Identify which cell holds the provided text, then report its [x, y] central coordinate. 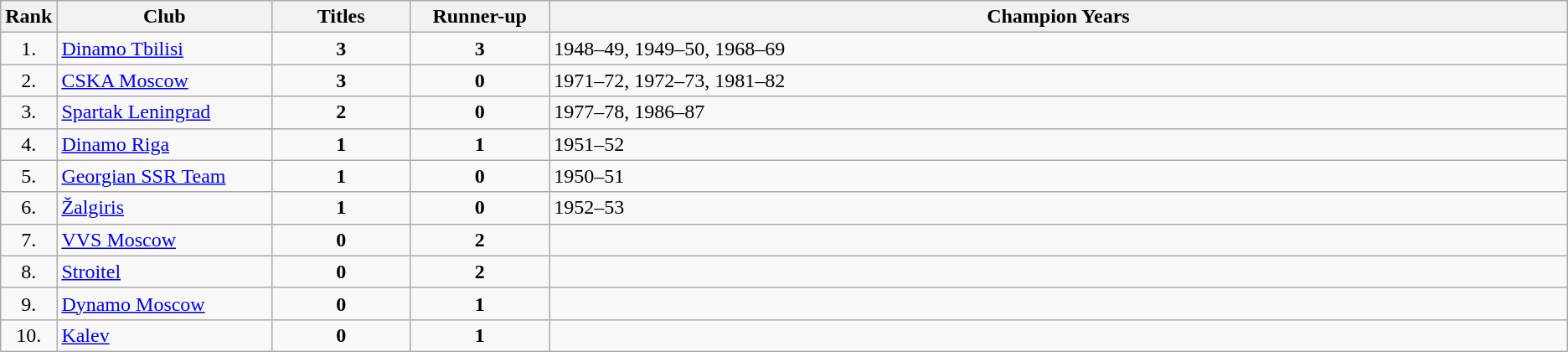
Stroitel [164, 272]
Kalev [164, 335]
5. [28, 176]
Georgian SSR Team [164, 176]
3. [28, 112]
1971–72, 1972–73, 1981–82 [1059, 80]
Titles [342, 17]
4. [28, 144]
CSKA Moscow [164, 80]
1950–51 [1059, 176]
Champion Years [1059, 17]
Spartak Leningrad [164, 112]
2. [28, 80]
8. [28, 272]
1. [28, 49]
Runner-up [480, 17]
1951–52 [1059, 144]
10. [28, 335]
7. [28, 240]
VVS Moscow [164, 240]
1952–53 [1059, 208]
Dinamo Tbilisi [164, 49]
Dynamo Moscow [164, 303]
Rank [28, 17]
1977–78, 1986–87 [1059, 112]
6. [28, 208]
Žalgiris [164, 208]
9. [28, 303]
Club [164, 17]
Dinamo Riga [164, 144]
1948–49, 1949–50, 1968–69 [1059, 49]
